Return (x, y) of the center of cell containing provided text 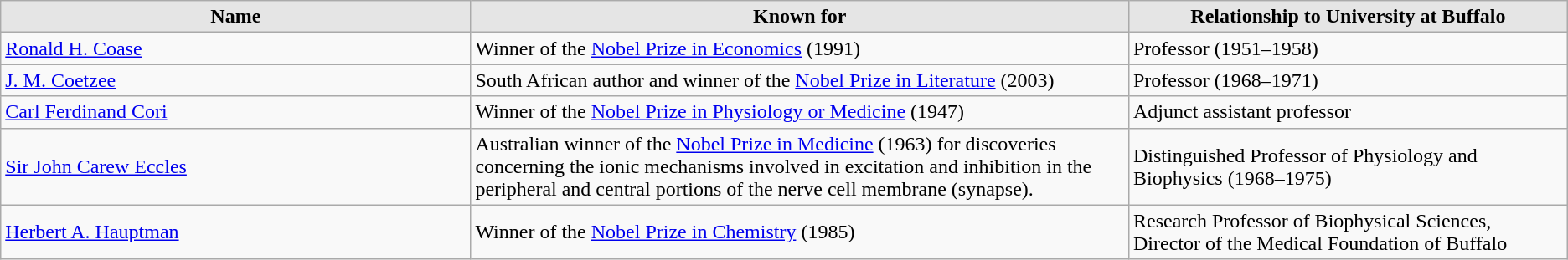
Winner of the Nobel Prize in Chemistry (1985) (800, 232)
Research Professor of Biophysical Sciences, Director of the Medical Foundation of Buffalo (1348, 232)
Relationship to University at Buffalo (1348, 17)
Winner of the Nobel Prize in Physiology or Medicine (1947) (800, 112)
Name (236, 17)
Winner of the Nobel Prize in Economics (1991) (800, 48)
Carl Ferdinand Cori (236, 112)
Professor (1968–1971) (1348, 80)
Adjunct assistant professor (1348, 112)
Herbert A. Hauptman (236, 232)
J. M. Coetzee (236, 80)
Distinguished Professor of Physiology and Biophysics (1968–1975) (1348, 166)
Professor (1951–1958) (1348, 48)
Ronald H. Coase (236, 48)
Known for (800, 17)
Sir John Carew Eccles (236, 166)
South African author and winner of the Nobel Prize in Literature (2003) (800, 80)
